Determine the (X, Y) coordinate at the center of the cell enclosing the given text.  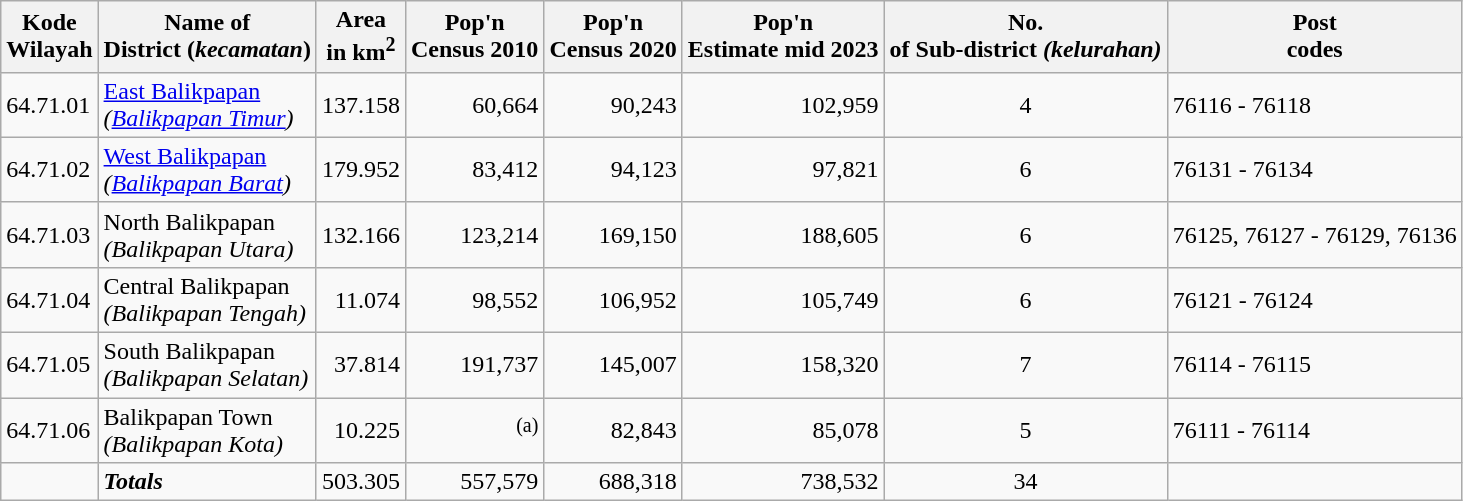
64.71.01 (50, 104)
No.of Sub-district (kelurahan) (1026, 37)
7 (1026, 366)
123,214 (474, 234)
132.166 (360, 234)
Pop'nCensus 2020 (613, 37)
76121 - 76124 (1314, 300)
82,843 (613, 430)
60,664 (474, 104)
83,412 (474, 170)
37.814 (360, 366)
5 (1026, 430)
South Balikpapan(Balikpapan Selatan) (207, 366)
76116 - 76118 (1314, 104)
94,123 (613, 170)
98,552 (474, 300)
76125, 76127 - 76129, 76136 (1314, 234)
64.71.05 (50, 366)
688,318 (613, 482)
503.305 (360, 482)
90,243 (613, 104)
Name ofDistrict (kecamatan) (207, 37)
Postcodes (1314, 37)
Areain km2 (360, 37)
Pop'nEstimate mid 2023 (783, 37)
106,952 (613, 300)
(a) (474, 430)
179.952 (360, 170)
76111 - 76114 (1314, 430)
557,579 (474, 482)
West Balikpapan(Balikpapan Barat) (207, 170)
169,150 (613, 234)
145,007 (613, 366)
Balikpapan Town(Balikpapan Kota) (207, 430)
34 (1026, 482)
191,737 (474, 366)
10.225 (360, 430)
188,605 (783, 234)
KodeWilayah (50, 37)
Totals (207, 482)
64.71.02 (50, 170)
64.71.04 (50, 300)
158,320 (783, 366)
64.71.03 (50, 234)
105,749 (783, 300)
11.074 (360, 300)
738,532 (783, 482)
East Balikpapan(Balikpapan Timur) (207, 104)
Central Balikpapan(Balikpapan Tengah) (207, 300)
4 (1026, 104)
64.71.06 (50, 430)
76114 - 76115 (1314, 366)
Pop'nCensus 2010 (474, 37)
76131 - 76134 (1314, 170)
97,821 (783, 170)
102,959 (783, 104)
North Balikpapan(Balikpapan Utara) (207, 234)
137.158 (360, 104)
85,078 (783, 430)
